Identify which cell holds the provided text, then report its [X, Y] central coordinate. 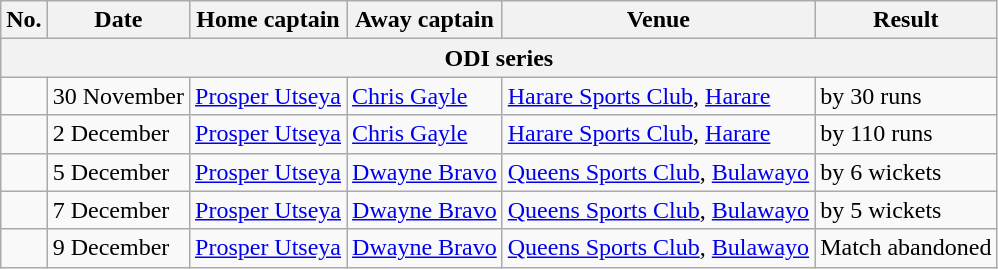
Match abandoned [906, 248]
by 6 wickets [906, 172]
by 30 runs [906, 96]
Date [118, 20]
No. [24, 20]
30 November [118, 96]
7 December [118, 210]
by 5 wickets [906, 210]
5 December [118, 172]
2 December [118, 134]
by 110 runs [906, 134]
Away captain [425, 20]
9 December [118, 248]
Home captain [268, 20]
Result [906, 20]
ODI series [499, 58]
Venue [658, 20]
